Scan for the cell matching the given text and deliver its (X, Y) coordinate at center. 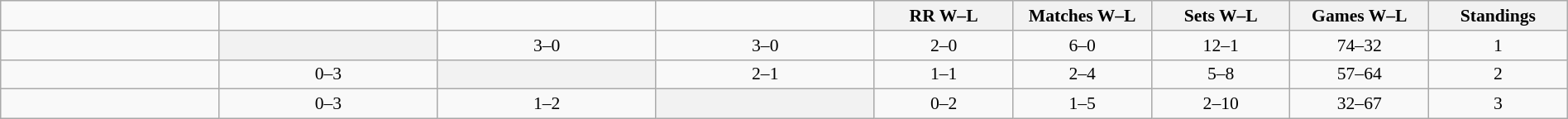
Matches W–L (1083, 16)
32–67 (1360, 104)
2–4 (1083, 74)
1–1 (944, 74)
74–32 (1360, 45)
RR W–L (944, 16)
6–0 (1083, 45)
Standings (1499, 16)
Games W–L (1360, 16)
2 (1499, 74)
1–2 (547, 104)
12–1 (1221, 45)
2–10 (1221, 104)
1–5 (1083, 104)
0–2 (944, 104)
2–0 (944, 45)
Sets W–L (1221, 16)
2–1 (765, 74)
1 (1499, 45)
5–8 (1221, 74)
57–64 (1360, 74)
3 (1499, 104)
